Determine the (x, y) coordinate at the center of the cell enclosing the given text.  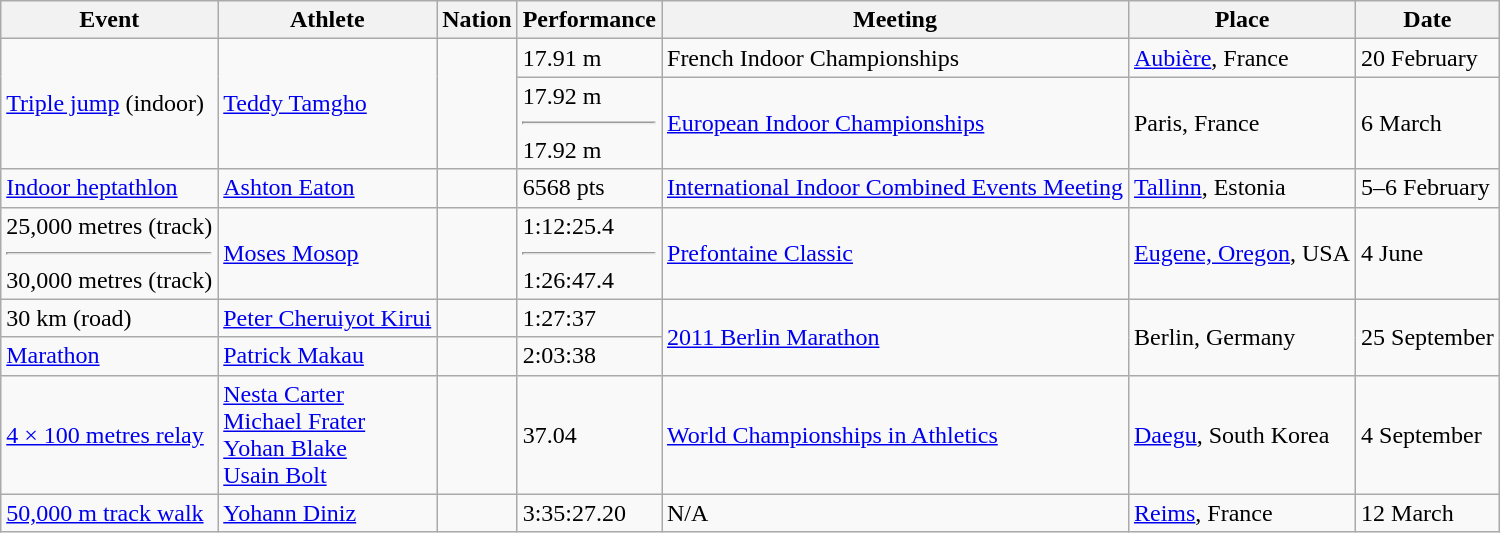
20 February (1428, 58)
Performance (589, 20)
Triple jump (indoor) (110, 104)
Indoor heptathlon (110, 188)
Nation (477, 20)
17.91 m (589, 58)
4 June (1428, 253)
Reims, France (1242, 513)
6568 pts (589, 188)
Paris, France (1242, 123)
5–6 February (1428, 188)
Event (110, 20)
Yohann Diniz (328, 513)
Eugene, Oregon, USA (1242, 253)
European Indoor Championships (896, 123)
1:27:37 (589, 318)
2011 Berlin Marathon (896, 337)
2:03:38 (589, 356)
Meeting (896, 20)
30 km (road) (110, 318)
Daegu, South Korea (1242, 434)
Nesta CarterMichael FraterYohan BlakeUsain Bolt (328, 434)
Berlin, Germany (1242, 337)
6 March (1428, 123)
Athlete (328, 20)
17.92 m17.92 m (589, 123)
37.04 (589, 434)
French Indoor Championships (896, 58)
50,000 m track walk (110, 513)
Marathon (110, 356)
Moses Mosop (328, 253)
International Indoor Combined Events Meeting (896, 188)
World Championships in Athletics (896, 434)
Teddy Tamgho (328, 104)
1:12:25.41:26:47.4 (589, 253)
Patrick Makau (328, 356)
Tallinn, Estonia (1242, 188)
Ashton Eaton (328, 188)
4 September (1428, 434)
Place (1242, 20)
25,000 metres (track) 30,000 metres (track) (110, 253)
Aubière, France (1242, 58)
25 September (1428, 337)
N/A (896, 513)
Date (1428, 20)
Prefontaine Classic (896, 253)
12 March (1428, 513)
Peter Cheruiyot Kirui (328, 318)
3:35:27.20 (589, 513)
4 × 100 metres relay (110, 434)
